Identify which cell holds the provided text, then report its [x, y] central coordinate. 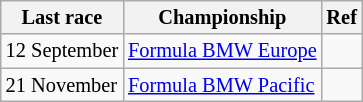
Ref [342, 17]
Formula BMW Europe [222, 51]
12 September [62, 51]
Formula BMW Pacific [222, 85]
Last race [62, 17]
21 November [62, 85]
Championship [222, 17]
